Provide the (x, y) coordinate of the cell's center where the given text is located.  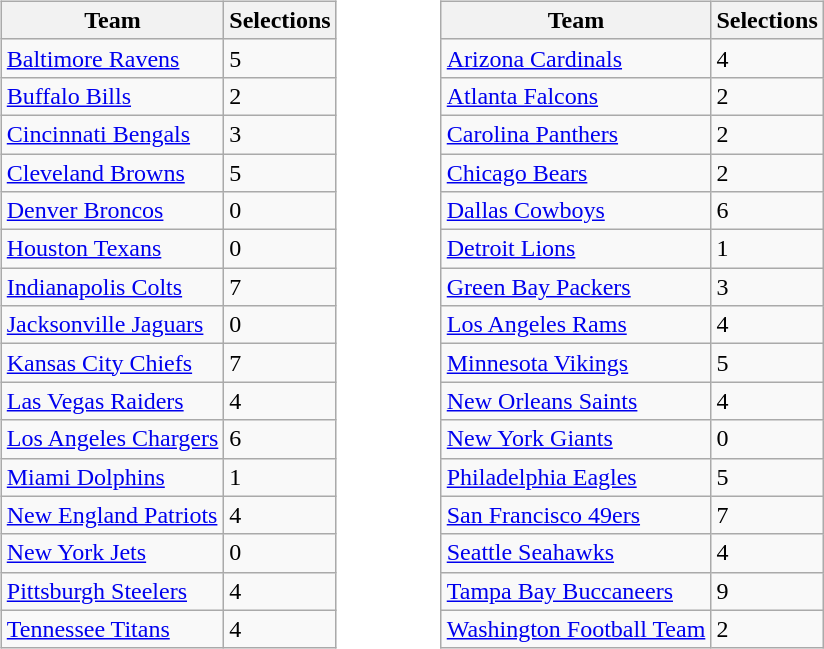
Carolina Panthers (576, 134)
Seattle Seahawks (576, 553)
Tampa Bay Buccaneers (576, 591)
New England Patriots (112, 515)
Houston Texans (112, 249)
New York Giants (576, 439)
Washington Football Team (576, 629)
Buffalo Bills (112, 96)
Arizona Cardinals (576, 58)
Philadelphia Eagles (576, 477)
Atlanta Falcons (576, 96)
Kansas City Chiefs (112, 363)
New York Jets (112, 553)
Los Angeles Chargers (112, 439)
Las Vegas Raiders (112, 401)
Baltimore Ravens (112, 58)
Minnesota Vikings (576, 363)
Tennessee Titans (112, 629)
Chicago Bears (576, 173)
Dallas Cowboys (576, 211)
San Francisco 49ers (576, 515)
Green Bay Packers (576, 287)
Denver Broncos (112, 211)
New Orleans Saints (576, 401)
Jacksonville Jaguars (112, 325)
Cleveland Browns (112, 173)
9 (767, 591)
Miami Dolphins (112, 477)
Detroit Lions (576, 249)
Los Angeles Rams (576, 325)
Pittsburgh Steelers (112, 591)
Indianapolis Colts (112, 287)
Cincinnati Bengals (112, 134)
